Find where the given text appears and provide that cell's center as [x, y] coordinate. 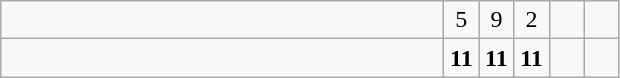
5 [462, 20]
2 [532, 20]
9 [496, 20]
